Search for the cell housing the specified text and yield its [x, y] center coordinate. 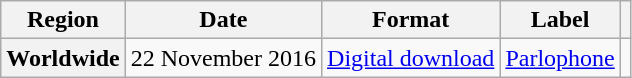
Digital download [411, 58]
Region [63, 20]
Date [223, 20]
Label [560, 20]
Parlophone [560, 58]
Format [411, 20]
22 November 2016 [223, 58]
Worldwide [63, 58]
